Determine the [x, y] coordinate at the center of the cell enclosing the given text.  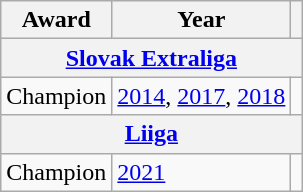
2014, 2017, 2018 [202, 96]
2021 [202, 172]
Year [202, 20]
Liiga [152, 134]
Slovak Extraliga [152, 58]
Award [56, 20]
